Locate the cell with the specified text and output its [x, y] center coordinate. 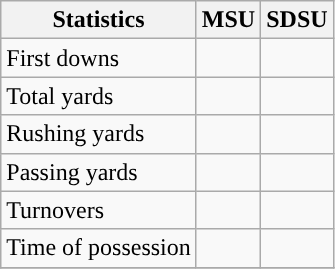
Rushing yards [99, 134]
Passing yards [99, 172]
SDSU [297, 20]
Turnovers [99, 210]
Total yards [99, 96]
First downs [99, 58]
Statistics [99, 20]
MSU [228, 20]
Time of possession [99, 248]
